Find where the given text appears and provide that cell's center as (X, Y) coordinate. 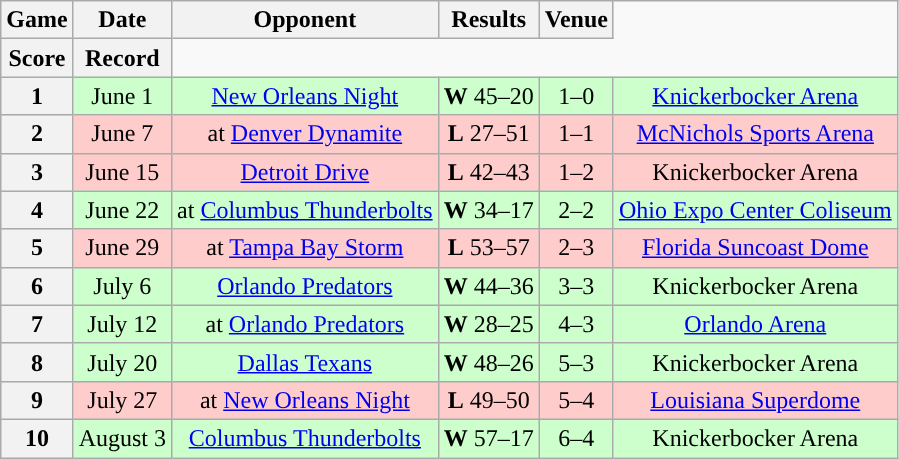
5–4 (576, 400)
5 (37, 248)
L 49–50 (488, 400)
June 15 (122, 172)
3–3 (576, 286)
5–3 (576, 362)
W 34–17 (488, 210)
July 12 (122, 324)
10 (37, 438)
June 22 (122, 210)
8 (37, 362)
August 3 (122, 438)
3 (37, 172)
Orlando Predators (306, 286)
July 20 (122, 362)
Dallas Texans (306, 362)
Game (37, 20)
L 42–43 (488, 172)
at Columbus Thunderbolts (306, 210)
Opponent (306, 20)
July 27 (122, 400)
1–1 (576, 134)
6–4 (576, 438)
McNichols Sports Arena (755, 134)
July 6 (122, 286)
2–2 (576, 210)
1–2 (576, 172)
Columbus Thunderbolts (306, 438)
June 1 (122, 96)
W 28–25 (488, 324)
6 (37, 286)
Florida Suncoast Dome (755, 248)
June 29 (122, 248)
Ohio Expo Center Coliseum (755, 210)
4–3 (576, 324)
W 57–17 (488, 438)
at New Orleans Night (306, 400)
Louisiana Superdome (755, 400)
L 53–57 (488, 248)
W 48–26 (488, 362)
June 7 (122, 134)
Results (488, 20)
2 (37, 134)
Score (37, 58)
L 27–51 (488, 134)
2–3 (576, 248)
W 45–20 (488, 96)
Detroit Drive (306, 172)
at Orlando Predators (306, 324)
Venue (576, 20)
Orlando Arena (755, 324)
Date (122, 20)
at Denver Dynamite (306, 134)
1–0 (576, 96)
at Tampa Bay Storm (306, 248)
Record (122, 58)
W 44–36 (488, 286)
New Orleans Night (306, 96)
7 (37, 324)
1 (37, 96)
4 (37, 210)
9 (37, 400)
